For the text-containing cell, return its midpoint in (X, Y) coordinate format. 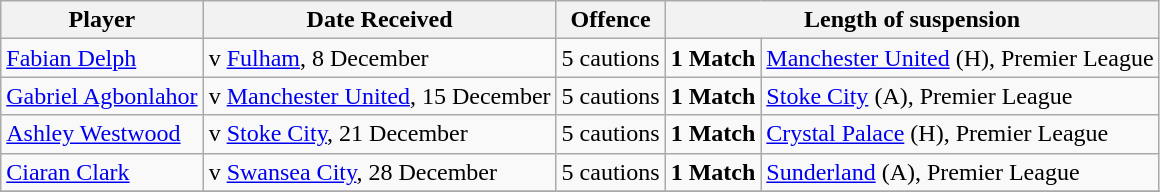
v Swansea City, 28 December (380, 172)
Ashley Westwood (102, 134)
v Manchester United, 15 December (380, 96)
Date Received (380, 20)
Crystal Palace (H), Premier League (960, 134)
v Stoke City, 21 December (380, 134)
Sunderland (A), Premier League (960, 172)
Offence (610, 20)
Manchester United (H), Premier League (960, 58)
Stoke City (A), Premier League (960, 96)
Gabriel Agbonlahor (102, 96)
Player (102, 20)
v Fulham, 8 December (380, 58)
Length of suspension (912, 20)
Fabian Delph (102, 58)
Ciaran Clark (102, 172)
